Search for the cell housing the specified text and yield its [x, y] center coordinate. 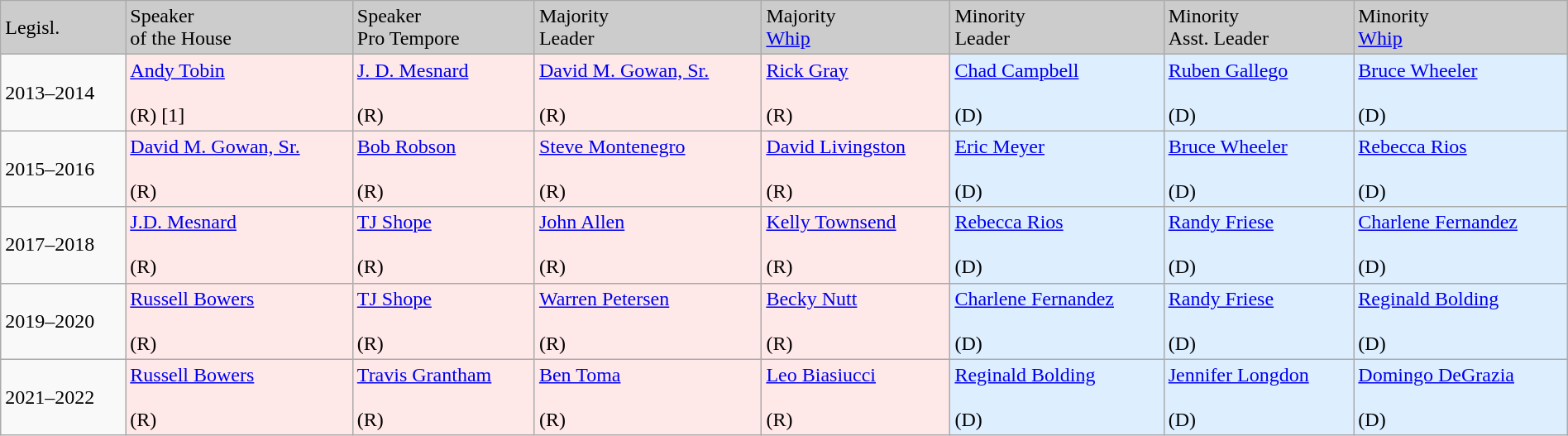
2013–2014 [63, 93]
Andy Tobin(R) [1] [239, 93]
Rebecca Rios (D) [1057, 245]
Bob Robson(R) [443, 169]
Becky Nutt (R) [856, 321]
Ruben Gallego(D) [1259, 93]
Travis Grantham(R) [443, 397]
Jennifer Longdon (D) [1259, 397]
Eric Meyer(D) [1057, 169]
Majority Leader [648, 28]
J.D. Mesnard(R) [239, 245]
Minority Leader [1057, 28]
Chad Campbell(D) [1057, 93]
Minority Whip [1460, 28]
2015–2016 [63, 169]
John Allen(R) [648, 245]
Steve Montenegro(R) [648, 169]
Leo Biasiucci (R) [856, 397]
Speaker Pro Tempore [443, 28]
Warren Petersen(R) [648, 321]
Ben Toma(R) [648, 397]
Kelly Townsend (R) [856, 245]
2019–2020 [63, 321]
David Livingston(R) [856, 169]
Speaker of the House [239, 28]
Legisl. [63, 28]
Minority Asst. Leader [1259, 28]
Rebecca Rios(D) [1460, 169]
Domingo DeGrazia (D) [1460, 397]
Rick Gray(R) [856, 93]
2021–2022 [63, 397]
Majority Whip [856, 28]
2017–2018 [63, 245]
J. D. Mesnard(R) [443, 93]
